Determine the (X, Y) coordinate at the center of the cell enclosing the given text.  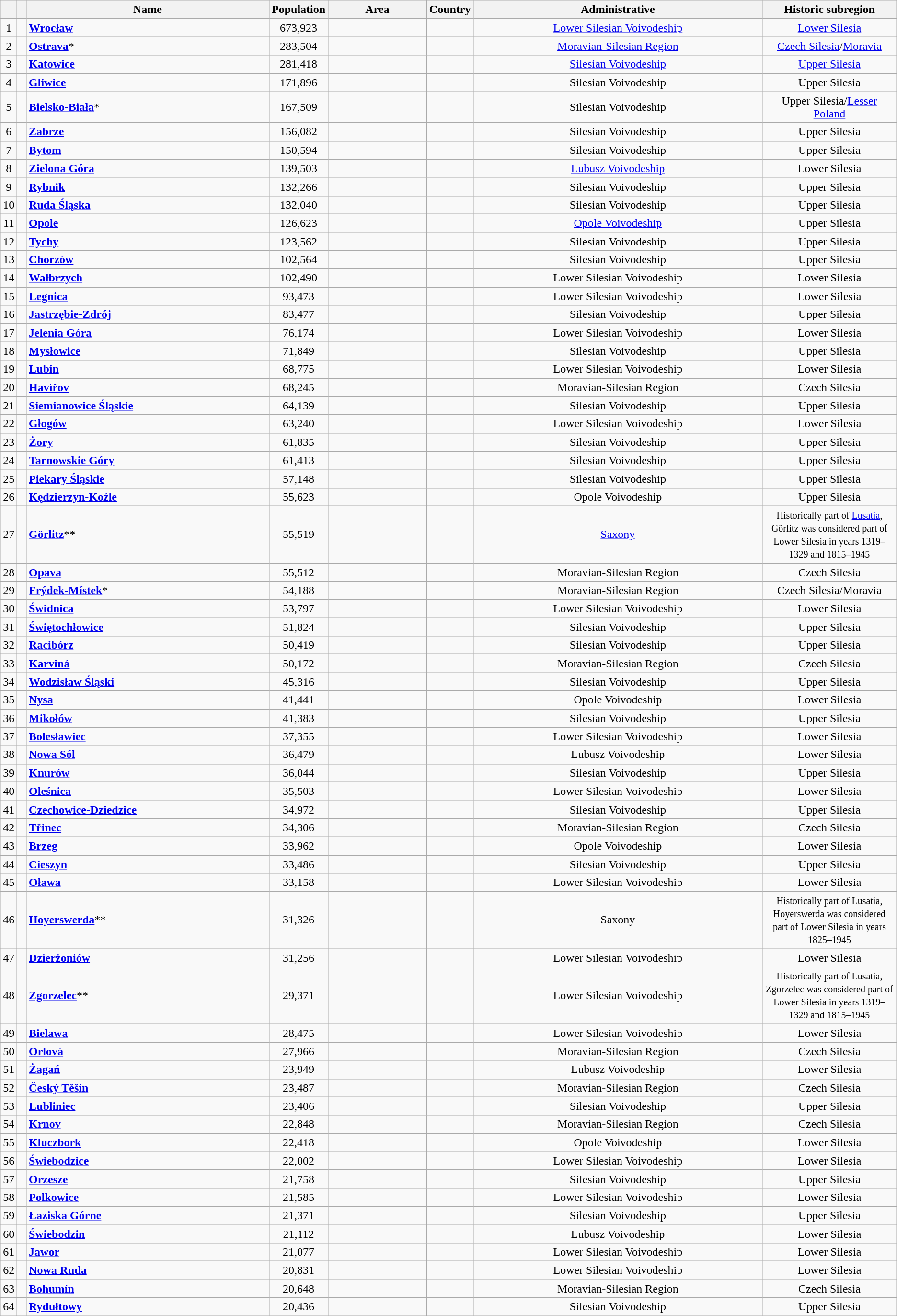
167,509 (298, 107)
3 (9, 64)
Knurów (148, 773)
Bohumín (148, 1289)
26 (9, 497)
76,174 (298, 333)
37 (9, 736)
Krnov (148, 1124)
10 (9, 205)
16 (9, 314)
18 (9, 351)
52 (9, 1088)
Jawor (148, 1252)
44 (9, 864)
36,044 (298, 773)
Görlitz** (148, 534)
57,148 (298, 478)
41,383 (298, 718)
Opava (148, 572)
14 (9, 278)
Zabrze (148, 132)
Český Těšín (148, 1088)
6 (9, 132)
Lubliniec (148, 1106)
102,564 (298, 260)
Cieszyn (148, 864)
1 (9, 28)
27 (9, 534)
47 (9, 958)
51,824 (298, 627)
22 (9, 424)
Głogów (148, 424)
123,562 (298, 241)
33 (9, 664)
150,594 (298, 150)
Bytom (148, 150)
23,949 (298, 1070)
61,835 (298, 442)
Racibórz (148, 645)
Chorzów (148, 260)
29,371 (298, 995)
Historically part of Lusatia, Hoyerswerda was considered part of Lower Silesia in years 1825–1945 (830, 920)
53 (9, 1106)
132,266 (298, 186)
21 (9, 406)
Orlová (148, 1051)
41,441 (298, 700)
Name (148, 10)
Country (450, 10)
21,371 (298, 1215)
2 (9, 46)
Frýdek-Místek* (148, 591)
Oleśnica (148, 791)
281,418 (298, 64)
Tarnowskie Góry (148, 460)
132,040 (298, 205)
32 (9, 645)
Lubin (148, 369)
55,519 (298, 534)
35,503 (298, 791)
4 (9, 82)
Świebodzin (148, 1234)
50,419 (298, 645)
17 (9, 333)
Jastrzębie-Zdrój (148, 314)
22,002 (298, 1161)
126,623 (298, 223)
156,082 (298, 132)
Wrocław (148, 28)
46 (9, 920)
Oława (148, 883)
20,436 (298, 1307)
62 (9, 1270)
23,406 (298, 1106)
23,487 (298, 1088)
40 (9, 791)
57 (9, 1179)
28 (9, 572)
41 (9, 809)
Bolesławiec (148, 736)
22,848 (298, 1124)
23 (9, 442)
38 (9, 755)
59 (9, 1215)
54,188 (298, 591)
31,256 (298, 958)
Wodzisław Śląski (148, 682)
673,923 (298, 28)
Zgorzelec** (148, 995)
63 (9, 1289)
30 (9, 609)
Łaziska Górne (148, 1215)
Havířov (148, 387)
21,077 (298, 1252)
45,316 (298, 682)
Nysa (148, 700)
Tychy (148, 241)
Mysłowice (148, 351)
139,503 (298, 168)
58 (9, 1197)
50,172 (298, 664)
53,797 (298, 609)
Legnica (148, 296)
35 (9, 700)
102,490 (298, 278)
Historically part of Lusatia, Görlitz was considered part of Lower Silesia in years 1319–1329 and 1815–1945 (830, 534)
83,477 (298, 314)
Rydułtowy (148, 1307)
Bielawa (148, 1033)
61 (9, 1252)
19 (9, 369)
Świebodzice (148, 1161)
50 (9, 1051)
20,648 (298, 1289)
Katowice (148, 64)
13 (9, 260)
Ruda Śląska (148, 205)
Rybnik (148, 186)
71,849 (298, 351)
61,413 (298, 460)
29 (9, 591)
Population (298, 10)
21,112 (298, 1234)
11 (9, 223)
21,585 (298, 1197)
34,972 (298, 809)
Wałbrzych (148, 278)
Třinec (148, 827)
93,473 (298, 296)
25 (9, 478)
24 (9, 460)
20 (9, 387)
Nowa Ruda (148, 1270)
Mikołów (148, 718)
Żagań (148, 1070)
5 (9, 107)
Administrative (618, 10)
63,240 (298, 424)
Ostrava* (148, 46)
43 (9, 846)
Dzierżoniów (148, 958)
37,355 (298, 736)
9 (9, 186)
Nowa Sól (148, 755)
33,158 (298, 883)
Historically part of Lusatia, Zgorzelec was considered part of Lower Silesia in years 1319–1329 and 1815–1945 (830, 995)
39 (9, 773)
56 (9, 1161)
Area (378, 10)
Świdnica (148, 609)
68,775 (298, 369)
283,504 (298, 46)
36 (9, 718)
Kluczbork (148, 1142)
Brzeg (148, 846)
Czechowice-Dziedzice (148, 809)
31 (9, 627)
Siemianowice Śląskie (148, 406)
7 (9, 150)
54 (9, 1124)
Żory (148, 442)
55,623 (298, 497)
55 (9, 1142)
48 (9, 995)
60 (9, 1234)
Polkowice (148, 1197)
Historic subregion (830, 10)
Gliwice (148, 82)
8 (9, 168)
33,486 (298, 864)
20,831 (298, 1270)
Upper Silesia/Lesser Poland (830, 107)
Jelenia Góra (148, 333)
33,962 (298, 846)
15 (9, 296)
Hoyerswerda** (148, 920)
Opole (148, 223)
51 (9, 1070)
Orzesze (148, 1179)
36,479 (298, 755)
49 (9, 1033)
45 (9, 883)
68,245 (298, 387)
31,326 (298, 920)
Karviná (148, 664)
34 (9, 682)
27,966 (298, 1051)
171,896 (298, 82)
42 (9, 827)
55,512 (298, 572)
12 (9, 241)
Zielona Góra (148, 168)
22,418 (298, 1142)
Piekary Śląskie (148, 478)
Bielsko-Biała* (148, 107)
34,306 (298, 827)
28,475 (298, 1033)
Świętochłowice (148, 627)
21,758 (298, 1179)
64 (9, 1307)
Kędzierzyn-Koźle (148, 497)
64,139 (298, 406)
